Provide the [X, Y] coordinate of the cell's center where the given text is located.  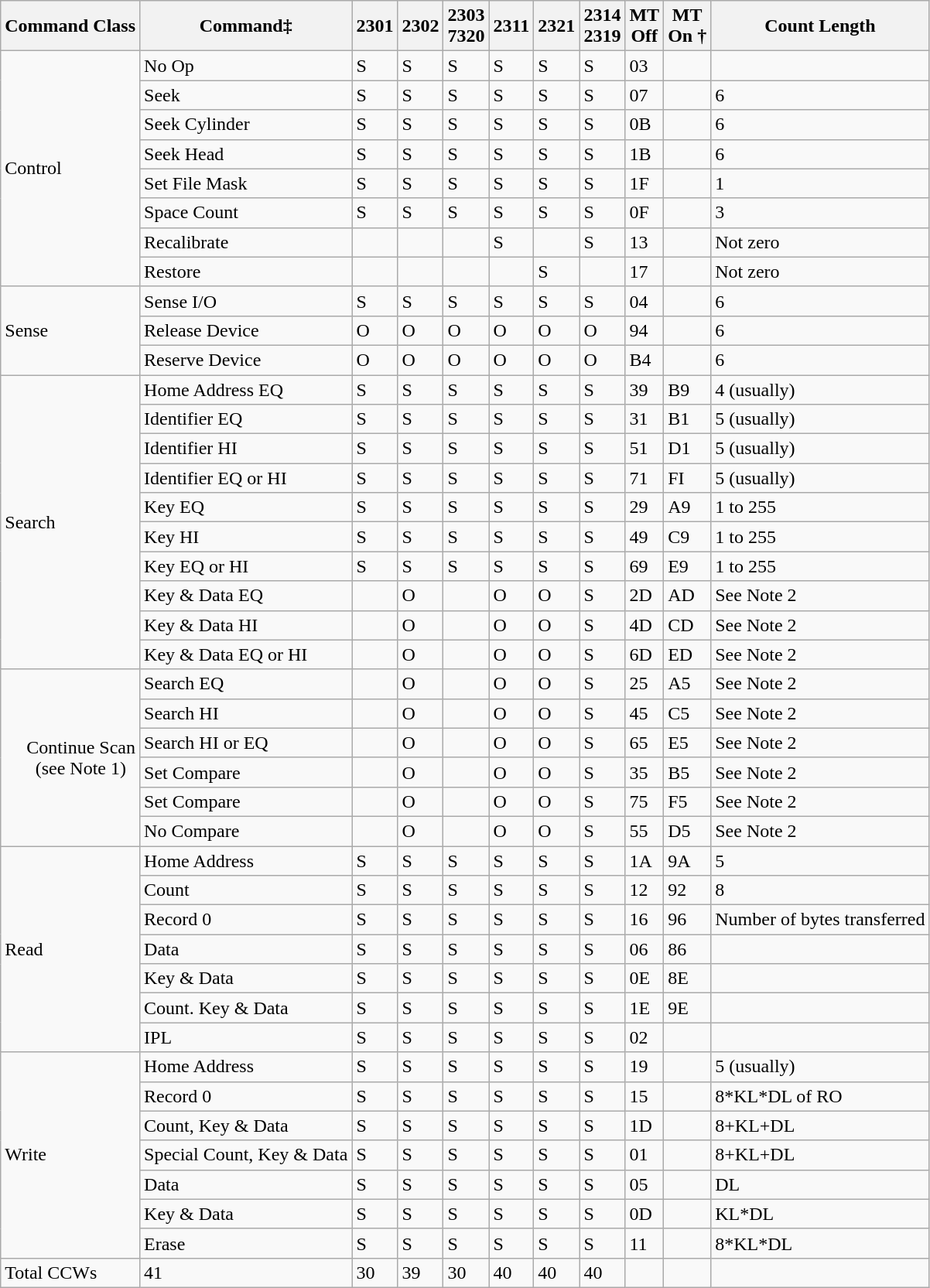
23142319 [602, 26]
4D [645, 625]
Command Class [70, 26]
Search EQ [246, 684]
Recalibrate [246, 242]
12 [645, 890]
A5 [687, 684]
41 [246, 1273]
29 [645, 507]
DL [820, 1184]
2302 [421, 26]
45 [645, 713]
19 [645, 1067]
Sense [70, 330]
94 [645, 330]
Continue Scan(see Note 1) [70, 757]
Count Length [820, 26]
Restore [246, 272]
Space Count [246, 213]
69 [645, 566]
IPL [246, 1037]
D1 [687, 449]
B4 [645, 360]
AD [687, 596]
3 [820, 213]
Set File Mask [246, 183]
2301 [374, 26]
Reserve Device [246, 360]
FI [687, 478]
No Compare [246, 831]
Search [70, 521]
31 [645, 419]
8 [820, 890]
5 [820, 861]
MTOff [645, 26]
Write [70, 1155]
Erase [246, 1243]
1 [820, 183]
6D [645, 654]
MTOn † [687, 26]
1F [645, 183]
9A [687, 861]
15 [645, 1096]
71 [645, 478]
Sense I/O [246, 301]
13 [645, 242]
A9 [687, 507]
75 [645, 801]
35 [645, 772]
Identifier HI [246, 449]
D5 [687, 831]
C9 [687, 537]
9E [687, 1008]
0E [645, 979]
0B [645, 125]
51 [645, 449]
Search HI or EQ [246, 743]
Key EQ or HI [246, 566]
Command‡ [246, 26]
07 [645, 95]
06 [645, 949]
2321 [557, 26]
Key EQ [246, 507]
Seek Cylinder [246, 125]
Special Count, Key & Data [246, 1155]
0F [645, 213]
Key HI [246, 537]
11 [645, 1243]
No Op [246, 66]
Identifier EQ [246, 419]
Key & Data HI [246, 625]
1A [645, 861]
86 [687, 949]
Control [70, 169]
B5 [687, 772]
92 [687, 890]
4 (usually) [820, 389]
Release Device [246, 330]
Count. Key & Data [246, 1008]
Seek Head [246, 154]
Read [70, 949]
E5 [687, 743]
Count [246, 890]
Number of bytes transferred [820, 920]
Total CCWs [70, 1273]
2D [645, 596]
KL*DL [820, 1214]
Key & Data EQ or HI [246, 654]
E9 [687, 566]
Search HI [246, 713]
8*KL*DL [820, 1243]
8E [687, 979]
1D [645, 1126]
Count, Key & Data [246, 1126]
23037320 [466, 26]
04 [645, 301]
1E [645, 1008]
16 [645, 920]
F5 [687, 801]
05 [645, 1184]
Home Address EQ [246, 389]
0D [645, 1214]
2311 [511, 26]
17 [645, 272]
B1 [687, 419]
C5 [687, 713]
1B [645, 154]
Seek [246, 95]
8*KL*DL of RO [820, 1096]
Key & Data EQ [246, 596]
CD [687, 625]
96 [687, 920]
03 [645, 66]
49 [645, 537]
25 [645, 684]
ED [687, 654]
02 [645, 1037]
01 [645, 1155]
55 [645, 831]
65 [645, 743]
B9 [687, 389]
Identifier EQ or HI [246, 478]
